Identify which cell holds the provided text, then report its [X, Y] central coordinate. 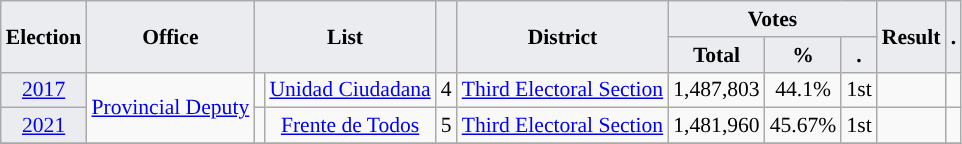
5 [446, 126]
2021 [44, 126]
District [563, 36]
1,481,960 [716, 126]
1,487,803 [716, 90]
Votes [772, 19]
List [345, 36]
Provincial Deputy [170, 108]
4 [446, 90]
45.67% [804, 126]
Result [912, 36]
2017 [44, 90]
Office [170, 36]
Frente de Todos [350, 126]
Unidad Ciudadana [350, 90]
Total [716, 55]
Election [44, 36]
% [804, 55]
44.1% [804, 90]
